From the cell containing the given text, extract its center point as [X, Y] coordinate. 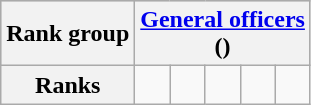
General officers() [223, 34]
Ranks [68, 85]
Rank group [68, 34]
